Capture the cell that displays the provided text and extract its (x, y) central coordinate. 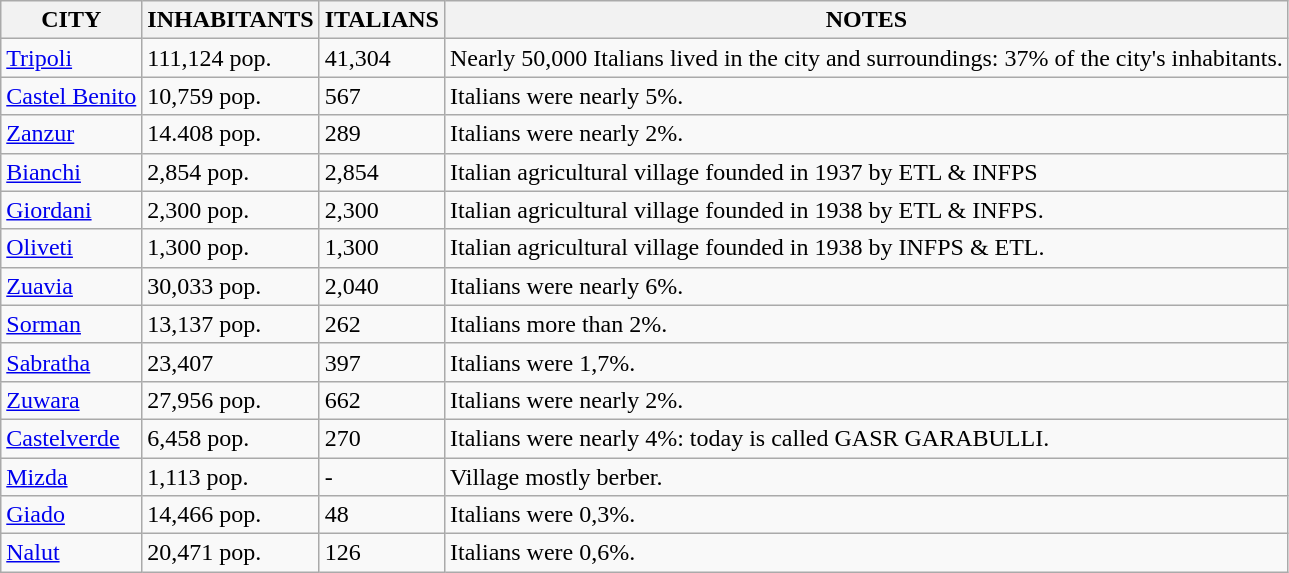
Castel Benito (72, 96)
Italians were nearly 4%: today is called GASR GARABULLI. (866, 438)
6,458 pop. (230, 438)
13,137 pop. (230, 324)
397 (382, 362)
CITY (72, 20)
ITALIANS (382, 20)
27,956 pop. (230, 400)
Sabratha (72, 362)
Italians were 0,3%. (866, 515)
Zanzur (72, 134)
Oliveti (72, 248)
Italians more than 2%. (866, 324)
INHABITANTS (230, 20)
NOTES (866, 20)
2,300 (382, 210)
Tripoli (72, 58)
Italians were 0,6%. (866, 553)
111,124 pop. (230, 58)
662 (382, 400)
48 (382, 515)
23,407 (230, 362)
2,854 (382, 172)
41,304 (382, 58)
1,300 (382, 248)
- (382, 477)
Bianchi (72, 172)
10,759 pop. (230, 96)
Mizda (72, 477)
1,113 pop. (230, 477)
2,854 pop. (230, 172)
Italians were nearly 6%. (866, 286)
Zuavia (72, 286)
567 (382, 96)
20,471 pop. (230, 553)
262 (382, 324)
Italian agricultural village founded in 1938 by INFPS & ETL. (866, 248)
270 (382, 438)
2,300 pop. (230, 210)
Italians were 1,7%. (866, 362)
Italians were nearly 5%. (866, 96)
1,300 pop. (230, 248)
14,466 pop. (230, 515)
Italian agricultural village founded in 1938 by ETL & INFPS. (866, 210)
Village mostly berber. (866, 477)
Giado (72, 515)
Castelverde (72, 438)
2,040 (382, 286)
Nalut (72, 553)
14.408 pop. (230, 134)
126 (382, 553)
289 (382, 134)
Zuwara (72, 400)
Nearly 50,000 Italians lived in the city and surroundings: 37% of the city's inhabitants. (866, 58)
Italian agricultural village founded in 1937 by ETL & INFPS (866, 172)
30,033 pop. (230, 286)
Giordani (72, 210)
Sorman (72, 324)
